Extract the (X, Y) coordinate from the center of the cell holding the provided text.  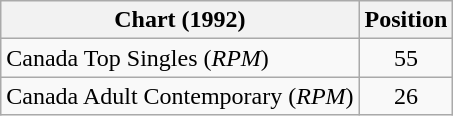
Canada Top Singles (RPM) (180, 58)
Chart (1992) (180, 20)
26 (406, 96)
55 (406, 58)
Canada Adult Contemporary (RPM) (180, 96)
Position (406, 20)
